Search for the cell housing the specified text and yield its [X, Y] center coordinate. 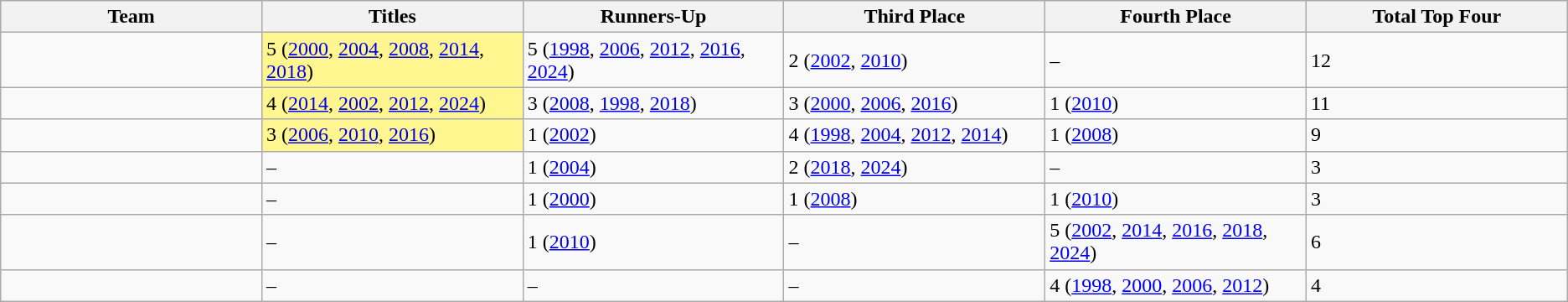
2 (2018, 2024) [915, 167]
3 (2000, 2006, 2016) [915, 103]
1 (2002) [653, 135]
4 (1998, 2004, 2012, 2014) [915, 135]
11 [1436, 103]
2 (2002, 2010) [915, 60]
5 (2002, 2014, 2016, 2018, 2024) [1176, 242]
3 (2006, 2010, 2016) [392, 135]
4 (2014, 2002, 2012, 2024) [392, 103]
Runners-Up [653, 17]
3 (2008, 1998, 2018) [653, 103]
Fourth Place [1176, 17]
Titles [392, 17]
9 [1436, 135]
Team [132, 17]
4 [1436, 285]
1 (2000) [653, 199]
5 (2000, 2004, 2008, 2014, 2018) [392, 60]
5 (1998, 2006, 2012, 2016, 2024) [653, 60]
Total Top Four [1436, 17]
1 (2004) [653, 167]
6 [1436, 242]
4 (1998, 2000, 2006, 2012) [1176, 285]
12 [1436, 60]
Third Place [915, 17]
